From the cell containing the given text, extract its center point as (x, y) coordinate. 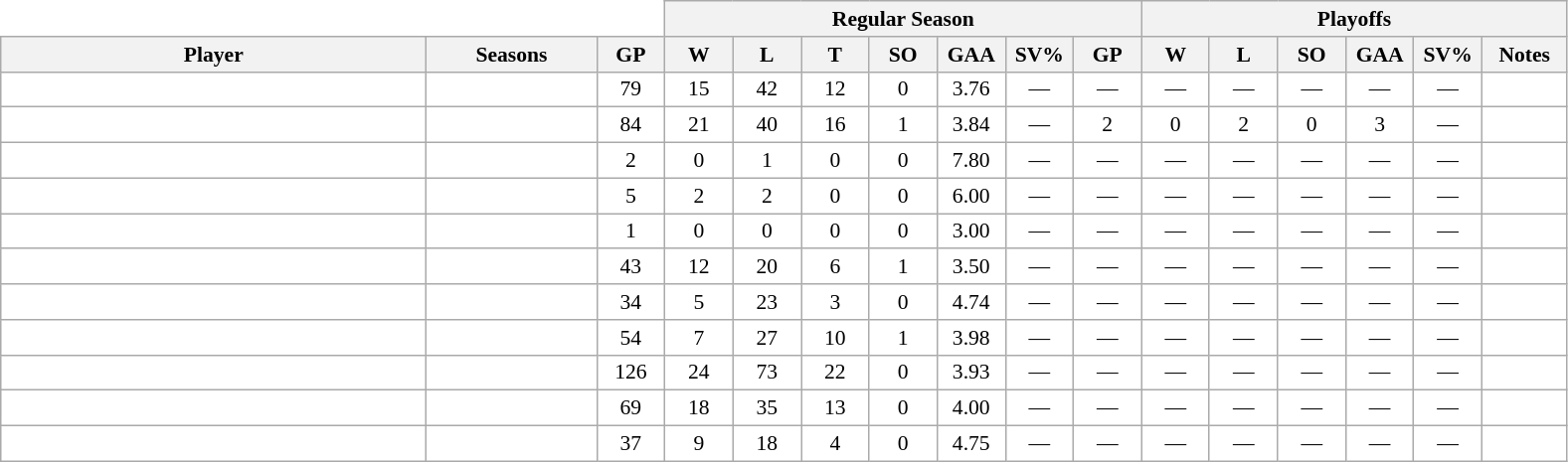
27 (767, 338)
40 (767, 125)
T (835, 55)
4.75 (971, 444)
4.74 (971, 302)
4 (835, 444)
54 (630, 338)
21 (699, 125)
3.84 (971, 125)
126 (630, 373)
34 (630, 302)
Regular Season (903, 19)
37 (630, 444)
Player (214, 55)
3.00 (971, 231)
79 (630, 89)
6.00 (971, 196)
43 (630, 267)
69 (630, 408)
84 (630, 125)
23 (767, 302)
16 (835, 125)
Notes (1524, 55)
20 (767, 267)
3.93 (971, 373)
13 (835, 408)
73 (767, 373)
Playoffs (1354, 19)
3.50 (971, 267)
7 (699, 338)
35 (767, 408)
42 (767, 89)
15 (699, 89)
9 (699, 444)
7.80 (971, 161)
22 (835, 373)
3.98 (971, 338)
24 (699, 373)
Seasons (511, 55)
3.76 (971, 89)
4.00 (971, 408)
10 (835, 338)
6 (835, 267)
